Pinpoint the cell where the given text exists, returning its (X, Y) midpoint coordinate. 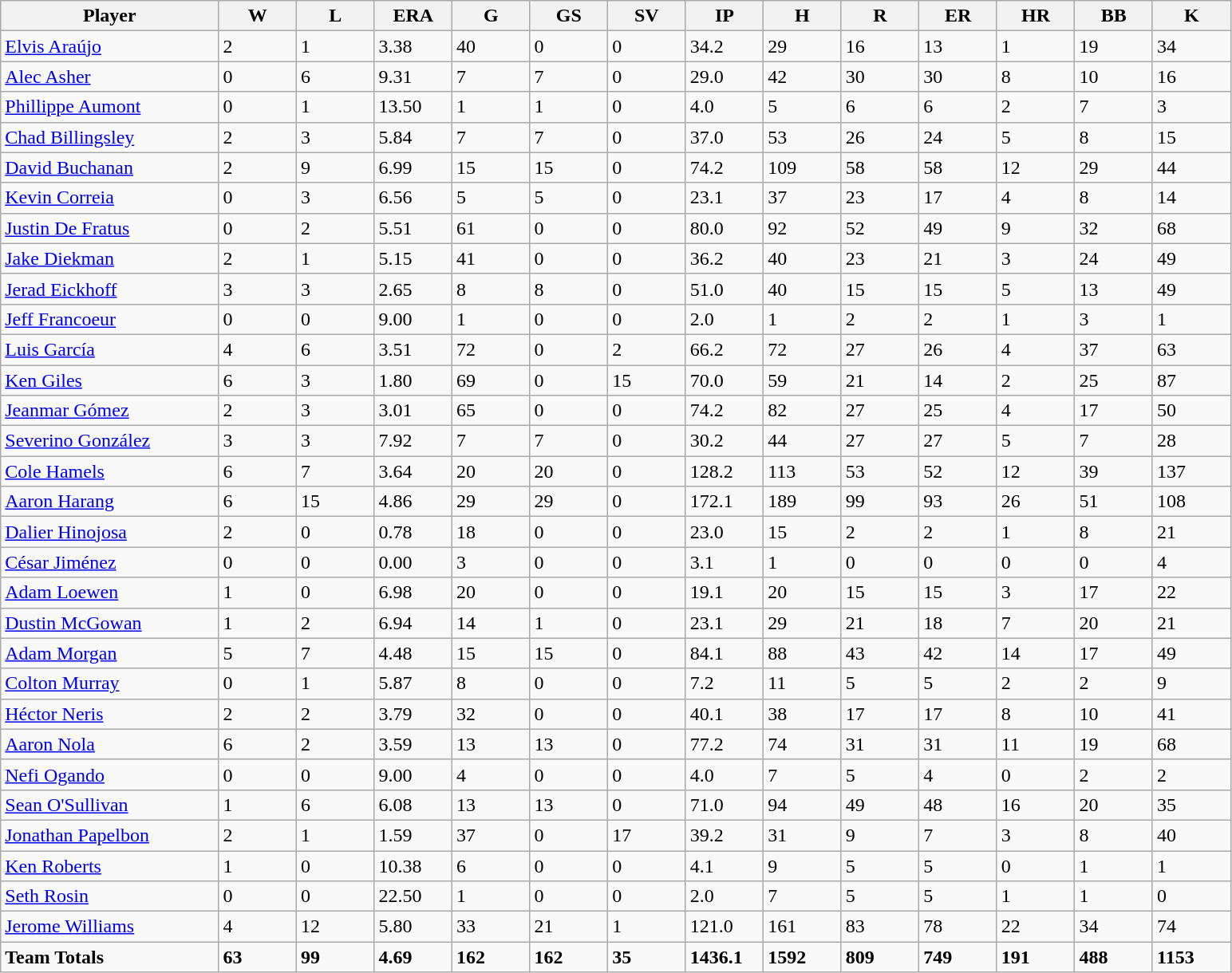
4.48 (413, 653)
113 (803, 471)
David Buchanan (110, 167)
48 (958, 805)
87 (1191, 380)
38 (803, 714)
9.31 (413, 77)
59 (803, 380)
109 (803, 167)
1592 (803, 957)
Héctor Neris (110, 714)
L (335, 16)
Jake Diekman (110, 258)
Seth Rosin (110, 896)
33 (492, 927)
R (880, 16)
Alec Asher (110, 77)
Luis García (110, 349)
70.0 (725, 380)
29.0 (725, 77)
ER (958, 16)
HR (1036, 16)
3.1 (725, 562)
23.0 (725, 532)
3.38 (413, 46)
80.0 (725, 228)
93 (958, 502)
77.2 (725, 744)
G (492, 16)
71.0 (725, 805)
SV (647, 16)
50 (1191, 411)
Elvis Araújo (110, 46)
5.15 (413, 258)
Adam Loewen (110, 593)
H (803, 16)
5.51 (413, 228)
6.08 (413, 805)
Adam Morgan (110, 653)
Team Totals (110, 957)
4.69 (413, 957)
6.99 (413, 167)
3.59 (413, 744)
Sean O'Sullivan (110, 805)
28 (1191, 441)
128.2 (725, 471)
22.50 (413, 896)
0.00 (413, 562)
6.56 (413, 198)
Jerome Williams (110, 927)
6.94 (413, 623)
Nefi Ogando (110, 774)
K (1191, 16)
172.1 (725, 502)
Phillippe Aumont (110, 107)
Justin De Fratus (110, 228)
Dalier Hinojosa (110, 532)
43 (880, 653)
5.84 (413, 137)
3.79 (413, 714)
65 (492, 411)
1.80 (413, 380)
92 (803, 228)
189 (803, 502)
69 (492, 380)
1.59 (413, 835)
Colton Murray (110, 683)
809 (880, 957)
4.1 (725, 865)
6.98 (413, 593)
Kevin Correia (110, 198)
Aaron Nola (110, 744)
Ken Giles (110, 380)
Player (110, 16)
34.2 (725, 46)
66.2 (725, 349)
ERA (413, 16)
61 (492, 228)
19.1 (725, 593)
3.64 (413, 471)
37.0 (725, 137)
83 (880, 927)
4.86 (413, 502)
IP (725, 16)
7.2 (725, 683)
3.01 (413, 411)
Jonathan Papelbon (110, 835)
Ken Roberts (110, 865)
3.51 (413, 349)
36.2 (725, 258)
Severino González (110, 441)
30.2 (725, 441)
39 (1114, 471)
1436.1 (725, 957)
94 (803, 805)
13.50 (413, 107)
51 (1114, 502)
1153 (1191, 957)
121.0 (725, 927)
88 (803, 653)
Aaron Harang (110, 502)
5.87 (413, 683)
Jerad Eickhoff (110, 289)
40.1 (725, 714)
2.65 (413, 289)
GS (569, 16)
78 (958, 927)
Chad Billingsley (110, 137)
BB (1114, 16)
84.1 (725, 653)
161 (803, 927)
10.38 (413, 865)
Dustin McGowan (110, 623)
191 (1036, 957)
César Jiménez (110, 562)
137 (1191, 471)
Jeanmar Gómez (110, 411)
Jeff Francoeur (110, 319)
5.80 (413, 927)
W (258, 16)
7.92 (413, 441)
108 (1191, 502)
82 (803, 411)
51.0 (725, 289)
0.78 (413, 532)
Cole Hamels (110, 471)
749 (958, 957)
39.2 (725, 835)
488 (1114, 957)
